Return (X, Y) of the center of cell containing provided text 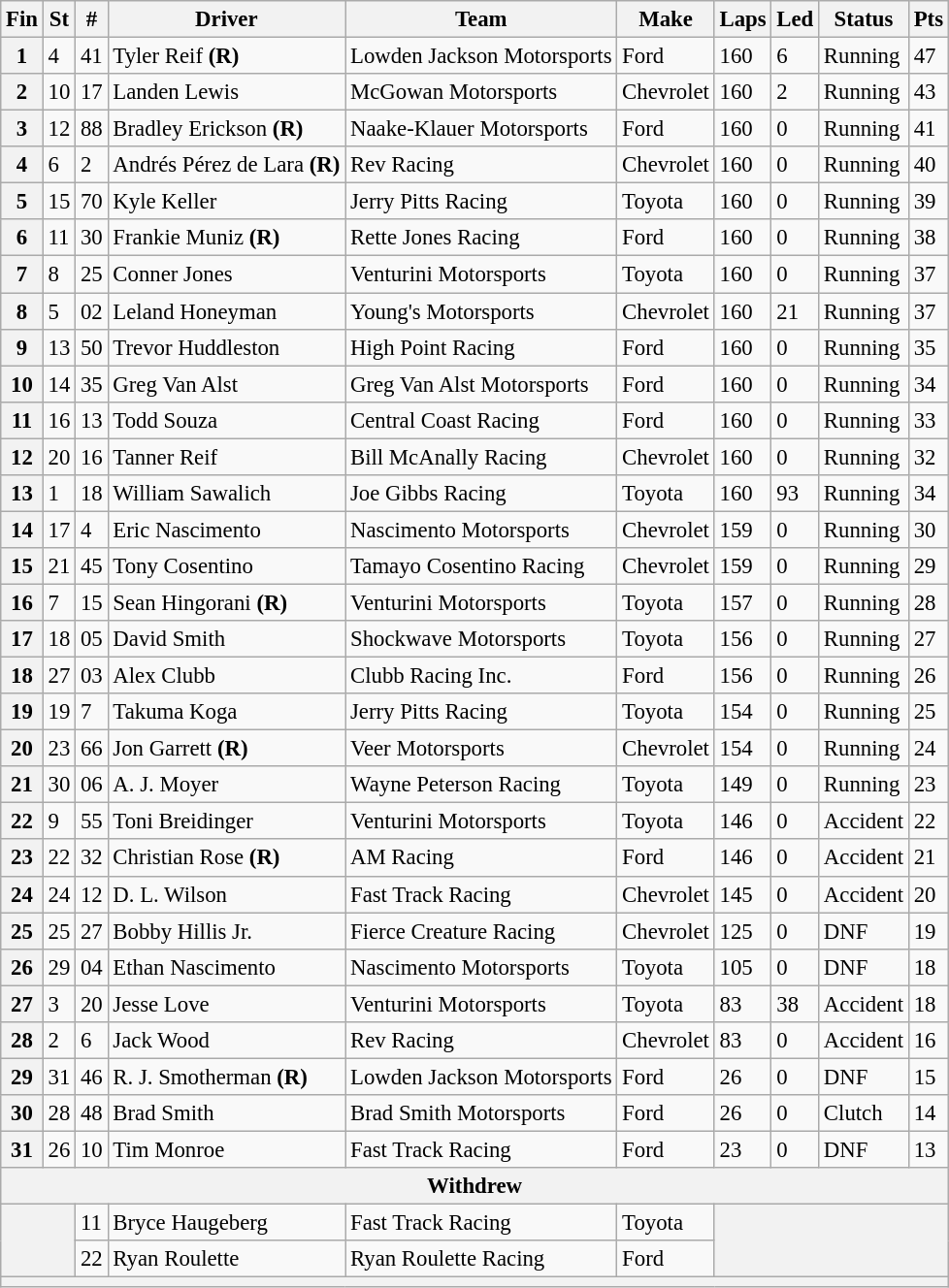
93 (796, 494)
Shockwave Motorsports (481, 639)
Landen Lewis (227, 92)
Tamayo Cosentino Racing (481, 566)
Trevor Huddleston (227, 347)
St (58, 19)
Status (864, 19)
Brad Smith Motorsports (481, 1113)
Bobby Hillis Jr. (227, 931)
48 (91, 1113)
Team (481, 19)
Make (666, 19)
William Sawalich (227, 494)
Christian Rose (R) (227, 858)
Bradley Erickson (R) (227, 129)
70 (91, 202)
Withdrew (475, 1186)
Leland Honeyman (227, 311)
Led (796, 19)
Greg Van Alst (227, 384)
Frankie Muniz (R) (227, 238)
David Smith (227, 639)
R. J. Smotherman (R) (227, 1077)
Sean Hingorani (R) (227, 602)
Jesse Love (227, 1004)
Laps (743, 19)
40 (928, 165)
Toni Breidinger (227, 821)
Rette Jones Racing (481, 238)
A. J. Moyer (227, 785)
04 (91, 967)
Jack Wood (227, 1041)
Alex Clubb (227, 676)
Ryan Roulette Racing (481, 1259)
125 (743, 931)
47 (928, 56)
Driver (227, 19)
Bryce Haugeberg (227, 1223)
# (91, 19)
43 (928, 92)
Eric Nascimento (227, 530)
Ryan Roulette (227, 1259)
149 (743, 785)
105 (743, 967)
Veer Motorsports (481, 749)
Young's Motorsports (481, 311)
03 (91, 676)
Jon Garrett (R) (227, 749)
Brad Smith (227, 1113)
Naake-Klauer Motorsports (481, 129)
Pts (928, 19)
Tanner Reif (227, 457)
Fierce Creature Racing (481, 931)
Greg Van Alst Motorsports (481, 384)
D. L. Wilson (227, 894)
Ethan Nascimento (227, 967)
Tyler Reif (R) (227, 56)
Clubb Racing Inc. (481, 676)
Tony Cosentino (227, 566)
66 (91, 749)
McGowan Motorsports (481, 92)
Central Coast Racing (481, 420)
Takuma Koga (227, 712)
Bill McAnally Racing (481, 457)
145 (743, 894)
45 (91, 566)
Todd Souza (227, 420)
157 (743, 602)
50 (91, 347)
06 (91, 785)
55 (91, 821)
High Point Racing (481, 347)
Kyle Keller (227, 202)
88 (91, 129)
Wayne Peterson Racing (481, 785)
05 (91, 639)
Clutch (864, 1113)
Andrés Pérez de Lara (R) (227, 165)
AM Racing (481, 858)
Fin (22, 19)
Tim Monroe (227, 1149)
33 (928, 420)
Joe Gibbs Racing (481, 494)
Conner Jones (227, 274)
39 (928, 202)
46 (91, 1077)
02 (91, 311)
